Extract the [x, y] coordinate from the center of the cell holding the provided text.  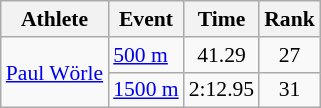
Time [222, 19]
500 m [146, 55]
Athlete [54, 19]
Paul Wörle [54, 72]
31 [290, 90]
Rank [290, 19]
Event [146, 19]
27 [290, 55]
41.29 [222, 55]
2:12.95 [222, 90]
1500 m [146, 90]
